Capture the cell that displays the provided text and extract its [x, y] central coordinate. 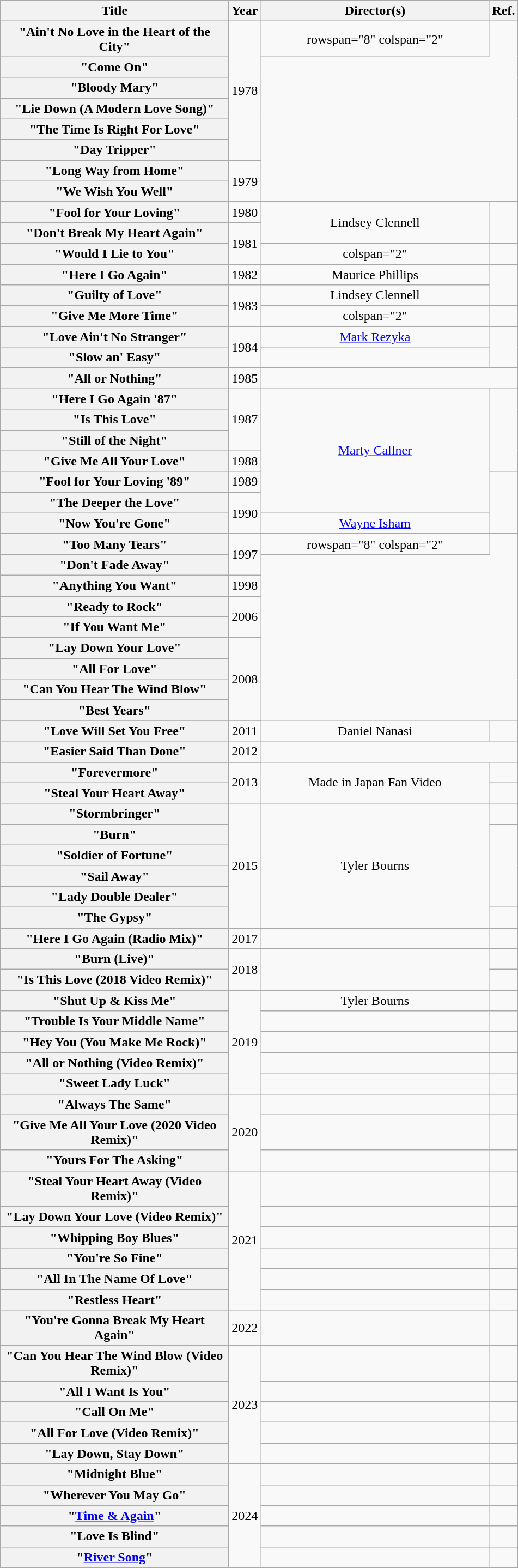
"You're So Fine" [114, 1258]
2018 [245, 970]
"Best Years" [114, 710]
"Here I Go Again" [114, 274]
1985 [245, 378]
"The Deeper the Love" [114, 503]
"The Gypsy" [114, 917]
"Now You're Gone" [114, 523]
"Restless Heart" [114, 1300]
"All or Nothing (Video Remix)" [114, 1063]
"Give Me All Your Love (2020 Video Remix)" [114, 1133]
"Lay Down Your Love" [114, 648]
"Steal Your Heart Away (Video Remix)" [114, 1188]
2008 [245, 679]
2017 [245, 938]
"Fool for Your Loving" [114, 212]
Marty Callner [375, 451]
"Yours For The Asking" [114, 1160]
"Lady Double Dealer" [114, 897]
"Ain't No Love in the Heart of the City" [114, 39]
1997 [245, 554]
1979 [245, 181]
2011 [245, 731]
Year [245, 11]
Title [114, 11]
1978 [245, 90]
1982 [245, 274]
"All In The Name Of Love" [114, 1279]
1989 [245, 482]
"Guilty of Love" [114, 295]
2015 [245, 865]
"The Time Is Right For Love" [114, 129]
"If You Want Me" [114, 627]
Made in Japan Fan Video [375, 783]
"Give Me All Your Love" [114, 461]
2020 [245, 1133]
"Trouble Is Your Middle Name" [114, 1021]
"Still of the Night" [114, 440]
"Don't Fade Away" [114, 565]
"Sail Away" [114, 876]
"Sweet Lady Luck" [114, 1083]
"Steal Your Heart Away" [114, 793]
"Wherever You May Go" [114, 1495]
"Always The Same" [114, 1104]
2021 [245, 1240]
"Is This Love" [114, 420]
"Would I Lie to You" [114, 253]
"Burn" [114, 834]
"Lay Down Your Love (Video Remix)" [114, 1216]
"Anything You Want" [114, 585]
"River Song" [114, 1557]
2022 [245, 1328]
"Love Is Blind" [114, 1536]
Maurice Phillips [375, 274]
Ref. [503, 11]
"Bloody Mary" [114, 88]
"Hey You (You Make Me Rock)" [114, 1042]
"Ready to Rock" [114, 607]
"Come On" [114, 67]
"Fool for Your Loving '89" [114, 482]
1990 [245, 513]
2006 [245, 617]
1981 [245, 243]
1998 [245, 585]
Daniel Nanasi [375, 731]
2012 [245, 752]
Mark Rezyka [375, 337]
"Here I Go Again (Radio Mix)" [114, 938]
"Give Me More Time" [114, 316]
1988 [245, 461]
Director(s) [375, 11]
1983 [245, 306]
"Can You Hear The Wind Blow (Video Remix)" [114, 1364]
"Here I Go Again '87" [114, 399]
"Slow an' Easy" [114, 358]
"All I Want Is You" [114, 1391]
"Love Ain't No Stranger" [114, 337]
"Shut Up & Kiss Me" [114, 1001]
"Love Will Set You Free" [114, 731]
1987 [245, 420]
"We Wish You Well" [114, 191]
2023 [245, 1405]
1984 [245, 347]
1980 [245, 212]
"Lie Down (A Modern Love Song)" [114, 108]
"All For Love" [114, 669]
"Long Way from Home" [114, 171]
"Is This Love (2018 Video Remix)" [114, 980]
"Too Many Tears" [114, 544]
"Soldier of Fortune" [114, 855]
2013 [245, 783]
"Lay Down, Stay Down" [114, 1454]
"Whipping Boy Blues" [114, 1237]
"You're Gonna Break My Heart Again" [114, 1328]
"Forevermore" [114, 772]
"Midnight Blue" [114, 1474]
"All For Love (Video Remix)" [114, 1433]
2024 [245, 1516]
"Don't Break My Heart Again" [114, 233]
"All or Nothing" [114, 378]
Wayne Isham [375, 523]
2019 [245, 1042]
"Call On Me" [114, 1412]
"Stormbringer" [114, 814]
"Day Tripper" [114, 150]
"Time & Again" [114, 1516]
"Can You Hear The Wind Blow" [114, 689]
"Burn (Live)" [114, 959]
"Easier Said Than Done" [114, 752]
